Determine the [X, Y] coordinate at the center of the cell enclosing the given text.  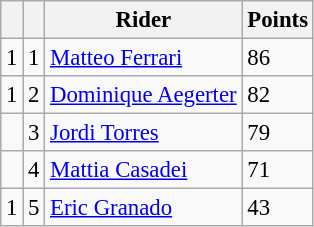
Jordi Torres [144, 133]
Matteo Ferrari [144, 58]
3 [34, 133]
86 [278, 58]
Points [278, 20]
43 [278, 208]
Rider [144, 20]
5 [34, 208]
71 [278, 170]
79 [278, 133]
82 [278, 95]
Mattia Casadei [144, 170]
2 [34, 95]
Dominique Aegerter [144, 95]
Eric Granado [144, 208]
4 [34, 170]
